Identify which cell holds the provided text, then report its [X, Y] central coordinate. 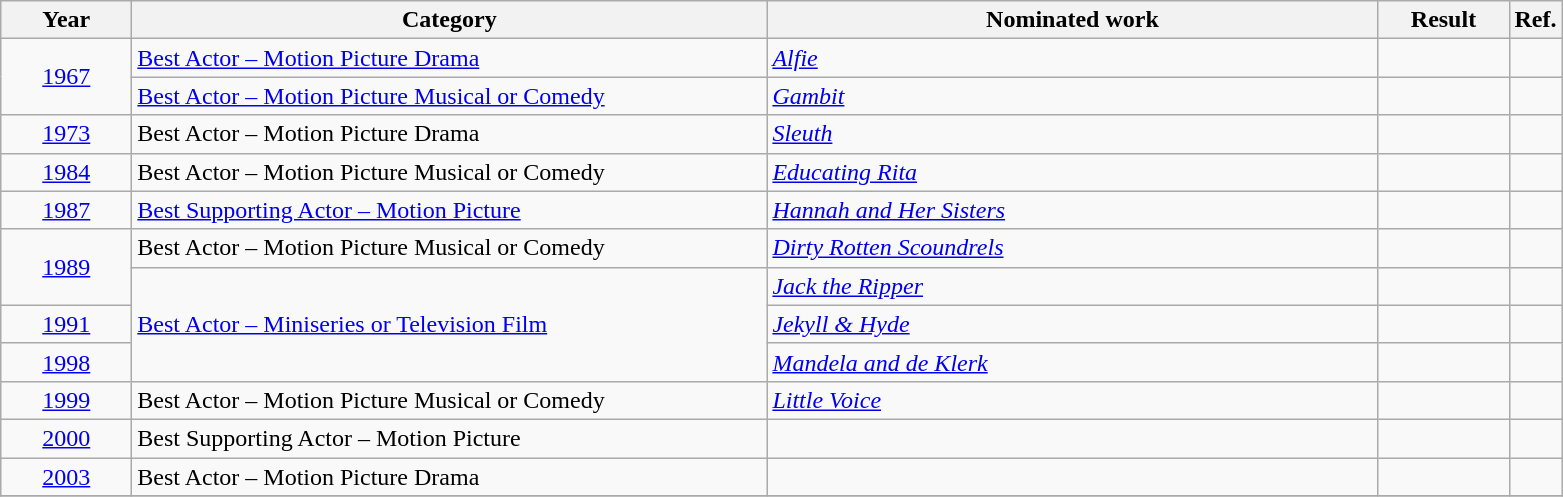
1987 [66, 210]
Educating Rita [1072, 172]
1984 [66, 172]
Category [450, 20]
Result [1444, 20]
Alfie [1072, 58]
Best Actor – Miniseries or Television Film [450, 324]
1991 [66, 324]
2003 [66, 477]
Jekyll & Hyde [1072, 324]
Year [66, 20]
2000 [66, 438]
Little Voice [1072, 400]
Gambit [1072, 96]
1973 [66, 134]
Nominated work [1072, 20]
1989 [66, 267]
Hannah and Her Sisters [1072, 210]
1998 [66, 362]
Dirty Rotten Scoundrels [1072, 248]
Sleuth [1072, 134]
Mandela and de Klerk [1072, 362]
1967 [66, 77]
Jack the Ripper [1072, 286]
Ref. [1536, 20]
1999 [66, 400]
